For the text-containing cell, return its midpoint in (X, Y) coordinate format. 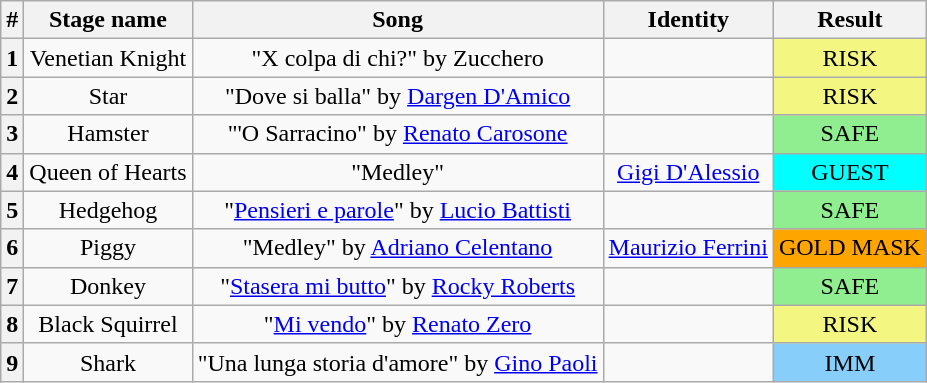
7 (12, 286)
"Medley" (398, 172)
4 (12, 172)
Stage name (108, 20)
Star (108, 96)
Hamster (108, 134)
"X colpa di chi?" by Zucchero (398, 58)
"Una lunga storia d'amore" by Gino Paoli (398, 362)
Shark (108, 362)
Black Squirrel (108, 324)
# (12, 20)
"Medley" by Adriano Celentano (398, 248)
GUEST (850, 172)
2 (12, 96)
"Pensieri e parole" by Lucio Battisti (398, 210)
6 (12, 248)
Maurizio Ferrini (688, 248)
"Stasera mi butto" by Rocky Roberts (398, 286)
Gigi D'Alessio (688, 172)
8 (12, 324)
Result (850, 20)
Hedgehog (108, 210)
1 (12, 58)
Identity (688, 20)
9 (12, 362)
3 (12, 134)
GOLD MASK (850, 248)
Venetian Knight (108, 58)
5 (12, 210)
Donkey (108, 286)
Queen of Hearts (108, 172)
Song (398, 20)
Piggy (108, 248)
"'O Sarracino" by Renato Carosone (398, 134)
IMM (850, 362)
"Dove si balla" by Dargen D'Amico (398, 96)
"Mi vendo" by Renato Zero (398, 324)
